For the text-containing cell, return its midpoint in [x, y] coordinate format. 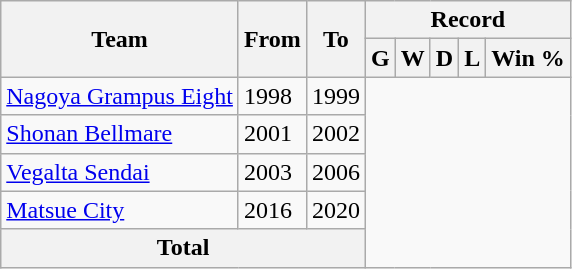
Matsue City [120, 210]
L [472, 58]
G [380, 58]
Shonan Bellmare [120, 134]
Nagoya Grampus Eight [120, 96]
2002 [336, 134]
Win % [528, 58]
1998 [272, 96]
2016 [272, 210]
2001 [272, 134]
1999 [336, 96]
2006 [336, 172]
2020 [336, 210]
To [336, 39]
Team [120, 39]
Total [184, 248]
Vegalta Sendai [120, 172]
2003 [272, 172]
From [272, 39]
D [444, 58]
W [412, 58]
Record [468, 20]
